Determine the [X, Y] coordinate at the center of the cell enclosing the given text.  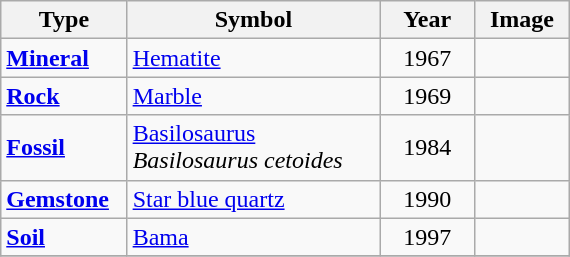
Bama [254, 237]
Star blue quartz [254, 199]
Marble [254, 96]
1969 [428, 96]
Symbol [254, 20]
Soil [64, 237]
Rock [64, 96]
Type [64, 20]
Gemstone [64, 199]
Mineral [64, 58]
Fossil [64, 148]
Year [428, 20]
BasilosaurusBasilosaurus cetoides [254, 148]
1997 [428, 237]
Hematite [254, 58]
Image [522, 20]
1967 [428, 58]
1984 [428, 148]
1990 [428, 199]
